Locate the cell with the specified text and output its (X, Y) center coordinate. 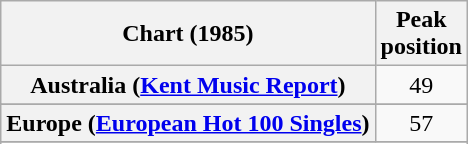
57 (421, 123)
Europe (European Hot 100 Singles) (188, 123)
Australia (Kent Music Report) (188, 85)
Peakposition (421, 34)
Chart (1985) (188, 34)
49 (421, 85)
